Capture the cell that displays the provided text and extract its (X, Y) central coordinate. 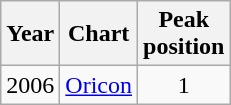
Chart (99, 34)
Year (30, 34)
2006 (30, 85)
Oricon (99, 85)
Peakposition (184, 34)
1 (184, 85)
